Identify which cell holds the provided text, then report its [x, y] central coordinate. 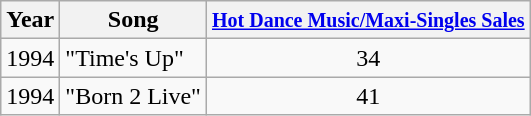
41 [368, 96]
"Born 2 Live" [134, 96]
Song [134, 20]
Hot Dance Music/Maxi-Singles Sales [368, 20]
34 [368, 58]
"Time's Up" [134, 58]
Year [30, 20]
